Identify which cell holds the provided text, then report its (x, y) central coordinate. 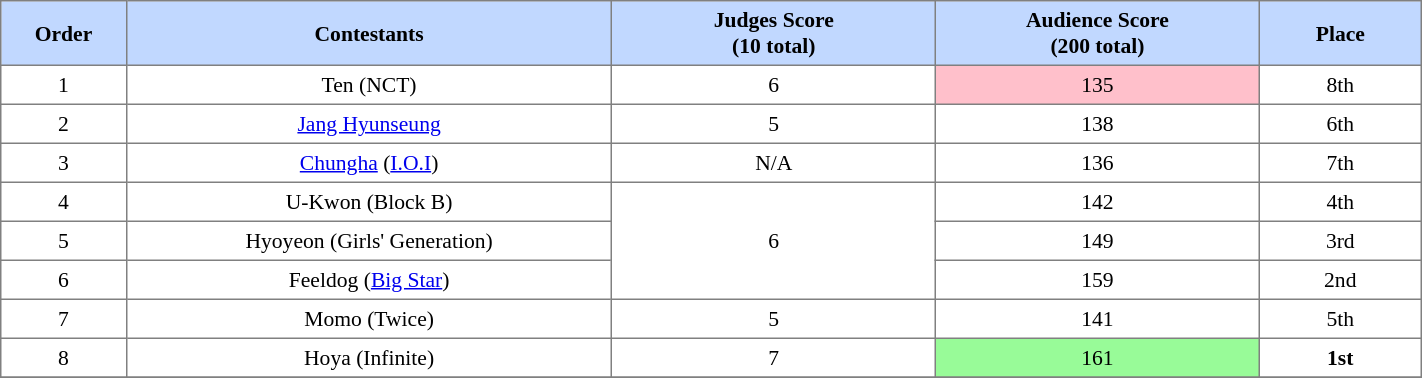
Order (64, 33)
Hoya (Infinite) (369, 358)
N/A (774, 162)
2 (64, 124)
141 (1098, 318)
Chungha (I.O.I) (369, 162)
142 (1098, 202)
135 (1098, 84)
Hyoyeon (Girls' Generation) (369, 240)
8 (64, 358)
7th (1340, 162)
Feeldog (Big Star) (369, 280)
5th (1340, 318)
149 (1098, 240)
136 (1098, 162)
4 (64, 202)
Judges Score(10 total) (774, 33)
161 (1098, 358)
Jang Hyunseung (369, 124)
1 (64, 84)
Ten (NCT) (369, 84)
U-Kwon (Block B) (369, 202)
Audience Score(200 total) (1098, 33)
138 (1098, 124)
Contestants (369, 33)
3 (64, 162)
6th (1340, 124)
3rd (1340, 240)
8th (1340, 84)
4th (1340, 202)
159 (1098, 280)
Momo (Twice) (369, 318)
Place (1340, 33)
1st (1340, 358)
2nd (1340, 280)
